Pinpoint the cell where the given text exists, returning its (x, y) midpoint coordinate. 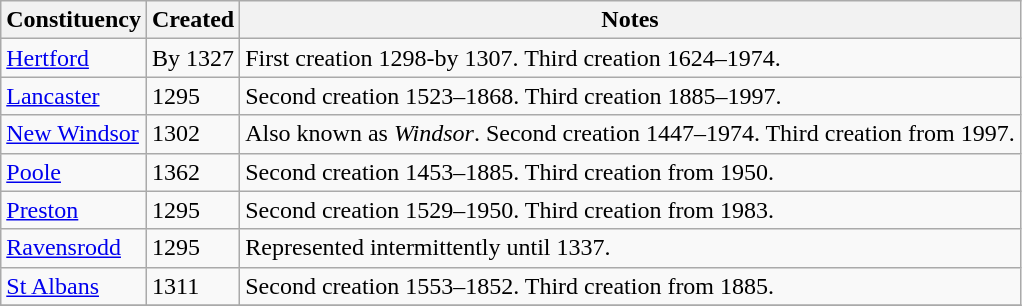
Second creation 1529–1950. Third creation from 1983. (630, 210)
First creation 1298-by 1307. Third creation 1624–1974. (630, 58)
Hertford (74, 58)
Ravensrodd (74, 248)
Second creation 1453–1885. Third creation from 1950. (630, 172)
Constituency (74, 20)
Second creation 1553–1852. Third creation from 1885. (630, 286)
Poole (74, 172)
By 1327 (192, 58)
1311 (192, 286)
Also known as Windsor. Second creation 1447–1974. Third creation from 1997. (630, 134)
1362 (192, 172)
Notes (630, 20)
Lancaster (74, 96)
1302 (192, 134)
Preston (74, 210)
Second creation 1523–1868. Third creation 1885–1997. (630, 96)
Created (192, 20)
New Windsor (74, 134)
Represented intermittently until 1337. (630, 248)
St Albans (74, 286)
